Capture the cell that displays the provided text and extract its (X, Y) central coordinate. 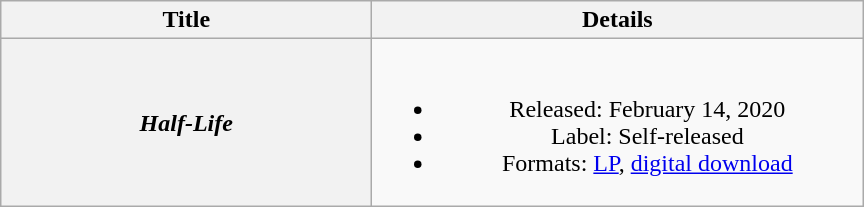
Half-Life (186, 122)
Title (186, 20)
Details (618, 20)
Released: February 14, 2020Label: Self-releasedFormats: LP, digital download (618, 122)
